Identify which cell holds the provided text, then report its [X, Y] central coordinate. 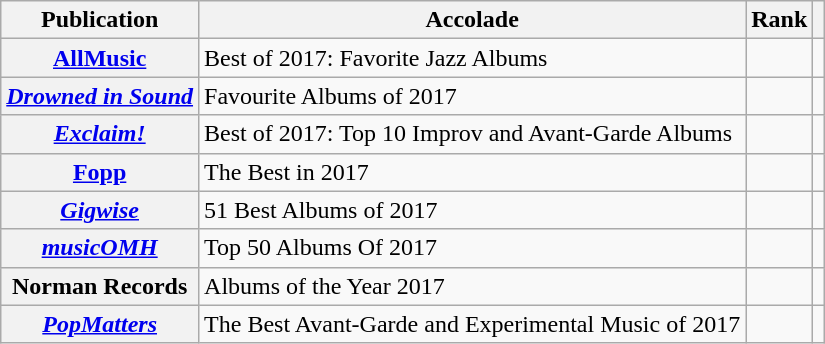
Norman Records [100, 286]
musicOMH [100, 248]
Favourite Albums of 2017 [472, 96]
The Best Avant-Garde and Experimental Music of 2017 [472, 324]
Accolade [472, 20]
Albums of the Year 2017 [472, 286]
Best of 2017: Top 10 Improv and Avant-Garde Albums [472, 134]
Top 50 Albums Of 2017 [472, 248]
51 Best Albums of 2017 [472, 210]
Drowned in Sound [100, 96]
The Best in 2017 [472, 172]
Gigwise [100, 210]
Best of 2017: Favorite Jazz Albums [472, 58]
Publication [100, 20]
Rank [780, 20]
AllMusic [100, 58]
Fopp [100, 172]
PopMatters [100, 324]
Exclaim! [100, 134]
